Capture the cell that displays the provided text and extract its [X, Y] central coordinate. 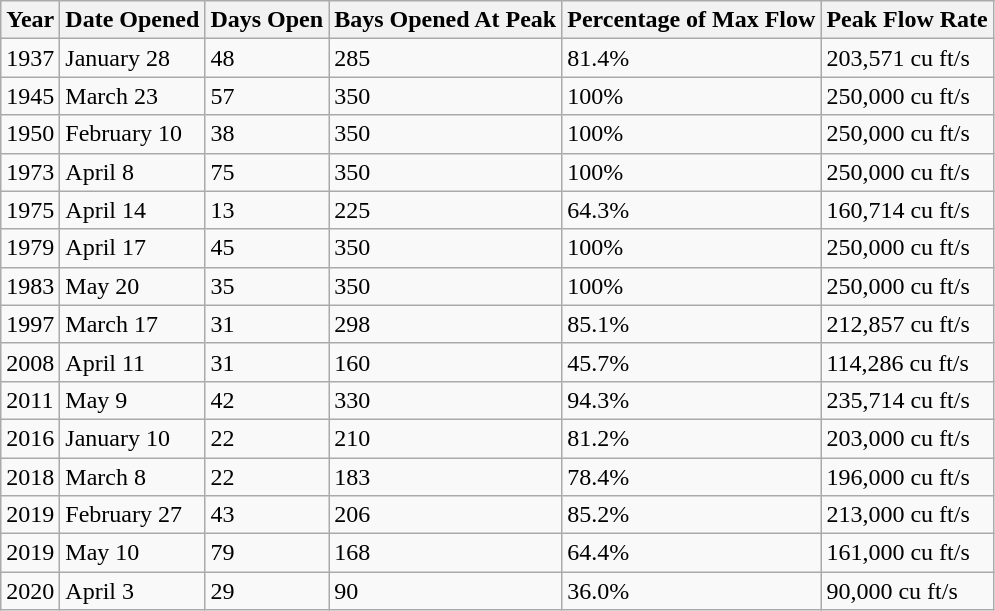
57 [267, 96]
90,000 cu ft/s [907, 591]
February 27 [132, 515]
Bays Opened At Peak [446, 20]
13 [267, 210]
161,000 cu ft/s [907, 553]
38 [267, 134]
April 3 [132, 591]
36.0% [692, 591]
206 [446, 515]
Year [30, 20]
March 17 [132, 324]
298 [446, 324]
81.2% [692, 438]
1950 [30, 134]
Percentage of Max Flow [692, 20]
29 [267, 591]
235,714 cu ft/s [907, 400]
1983 [30, 286]
79 [267, 553]
April 11 [132, 362]
203,571 cu ft/s [907, 58]
1945 [30, 96]
1997 [30, 324]
196,000 cu ft/s [907, 477]
2016 [30, 438]
35 [267, 286]
75 [267, 172]
85.2% [692, 515]
210 [446, 438]
January 28 [132, 58]
1979 [30, 248]
43 [267, 515]
Days Open [267, 20]
May 9 [132, 400]
64.3% [692, 210]
64.4% [692, 553]
85.1% [692, 324]
48 [267, 58]
330 [446, 400]
1937 [30, 58]
February 10 [132, 134]
213,000 cu ft/s [907, 515]
45 [267, 248]
183 [446, 477]
160 [446, 362]
Peak Flow Rate [907, 20]
114,286 cu ft/s [907, 362]
April 14 [132, 210]
January 10 [132, 438]
1975 [30, 210]
2011 [30, 400]
2020 [30, 591]
Date Opened [132, 20]
May 20 [132, 286]
285 [446, 58]
1973 [30, 172]
45.7% [692, 362]
90 [446, 591]
42 [267, 400]
225 [446, 210]
April 8 [132, 172]
203,000 cu ft/s [907, 438]
168 [446, 553]
May 10 [132, 553]
94.3% [692, 400]
March 23 [132, 96]
April 17 [132, 248]
2008 [30, 362]
March 8 [132, 477]
81.4% [692, 58]
160,714 cu ft/s [907, 210]
2018 [30, 477]
78.4% [692, 477]
212,857 cu ft/s [907, 324]
